Return [x, y] of the center of cell containing provided text 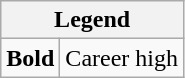
Bold [30, 58]
Career high [122, 58]
Legend [92, 20]
